Locate the cell with the specified text and output its [x, y] center coordinate. 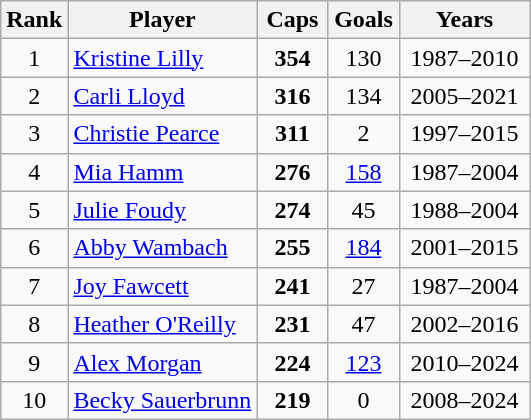
45 [364, 210]
47 [364, 324]
Mia Hamm [162, 172]
2001–2015 [464, 248]
5 [34, 210]
123 [364, 362]
130 [364, 58]
2002–2016 [464, 324]
9 [34, 362]
274 [292, 210]
7 [34, 286]
134 [364, 96]
1987–2010 [464, 58]
0 [364, 400]
Goals [364, 20]
276 [292, 172]
Heather O'Reilly [162, 324]
316 [292, 96]
Joy Fawcett [162, 286]
2010–2024 [464, 362]
10 [34, 400]
219 [292, 400]
Julie Foudy [162, 210]
Carli Lloyd [162, 96]
8 [34, 324]
Alex Morgan [162, 362]
Caps [292, 20]
Christie Pearce [162, 134]
354 [292, 58]
Years [464, 20]
311 [292, 134]
Player [162, 20]
241 [292, 286]
3 [34, 134]
Kristine Lilly [162, 58]
158 [364, 172]
184 [364, 248]
2005–2021 [464, 96]
6 [34, 248]
27 [364, 286]
1988–2004 [464, 210]
224 [292, 362]
Rank [34, 20]
1 [34, 58]
2008–2024 [464, 400]
255 [292, 248]
1997–2015 [464, 134]
4 [34, 172]
Abby Wambach [162, 248]
231 [292, 324]
Becky Sauerbrunn [162, 400]
